Detect which cell encompasses the target text, then output its (x, y) center coordinate. 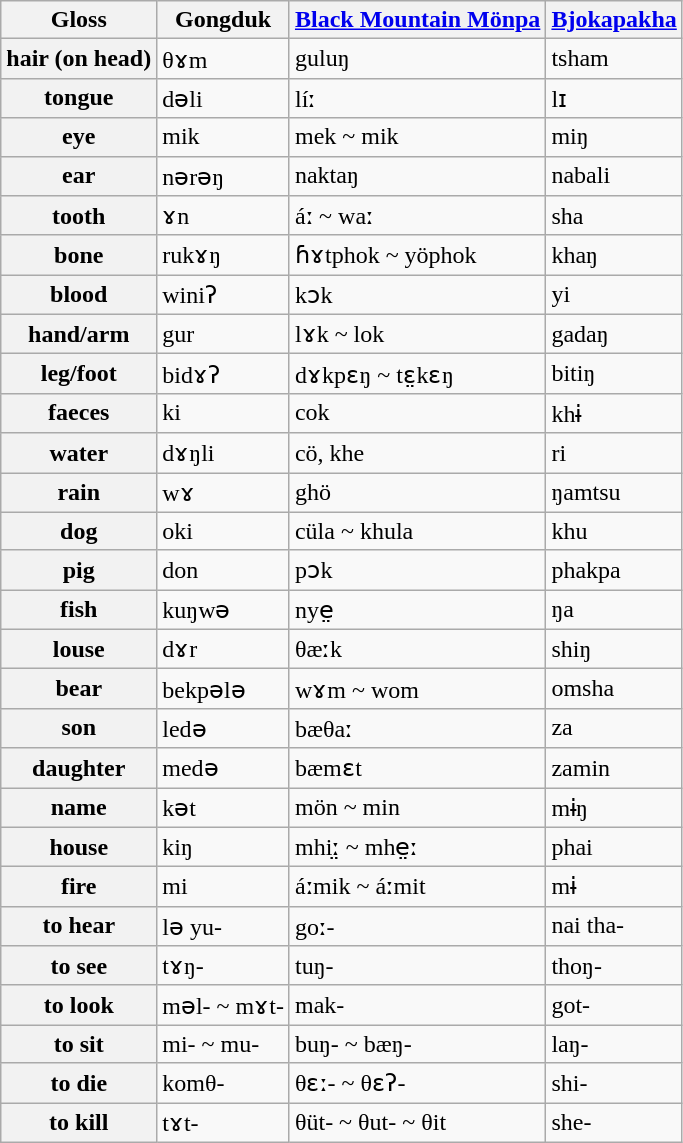
mik (224, 137)
áːmik ~ áːmit (417, 887)
winiʔ (224, 295)
shiŋ (614, 649)
bæθaː (417, 728)
kuŋwə (224, 610)
eye (79, 137)
water (79, 453)
to kill (79, 1122)
ear (79, 176)
khɨ (614, 413)
wɤ (224, 492)
fish (79, 610)
bone (79, 255)
fire (79, 887)
kət (224, 808)
to sit (79, 1044)
rukɤŋ (224, 255)
mi (224, 887)
ledə (224, 728)
she- (614, 1122)
bæmɛt (417, 768)
son (79, 728)
wɤm ~ wom (417, 689)
mhiː̤ ~ mhe̤ː (417, 847)
Black Mountain Mönpa (417, 20)
got- (614, 1005)
kiŋ (224, 847)
pɔk (417, 570)
phai (614, 847)
to die (79, 1083)
ŋa (614, 610)
Bjokapakha (614, 20)
name (79, 808)
bear (79, 689)
phakpa (614, 570)
líː (417, 98)
nai tha- (614, 926)
to look (79, 1005)
nye̤ (417, 610)
house (79, 847)
goː- (417, 926)
Gloss (79, 20)
θɤm (224, 59)
zamin (614, 768)
thoŋ- (614, 966)
laŋ- (614, 1044)
louse (79, 649)
bekpələ (224, 689)
bidɤʔ (224, 374)
miŋ (614, 137)
dɤŋli (224, 453)
blood (79, 295)
nabali (614, 176)
komθ- (224, 1083)
guluŋ (417, 59)
Gongduk (224, 20)
medə (224, 768)
ŋamtsu (614, 492)
mak- (417, 1005)
yi (614, 295)
faeces (79, 413)
tuŋ- (417, 966)
dəli (224, 98)
sha (614, 216)
khaŋ (614, 255)
mek ~ mik (417, 137)
ɤn (224, 216)
dɤkpɛŋ ~ tɛ̤kɛŋ (417, 374)
shi- (614, 1083)
ri (614, 453)
cö, khe (417, 453)
leg/foot (79, 374)
ɦɤtphok ~ yöphok (417, 255)
rain (79, 492)
tɤŋ- (224, 966)
mi- ~ mu- (224, 1044)
gadaŋ (614, 334)
θüt- ~ θut- ~ θit (417, 1122)
θæːk (417, 649)
buŋ- ~ bæŋ- (417, 1044)
mɨ (614, 887)
mɨŋ (614, 808)
lɤk ~ lok (417, 334)
tsham (614, 59)
ki (224, 413)
hand/arm (79, 334)
dog (79, 531)
dɤr (224, 649)
cüla ~ khula (417, 531)
to hear (79, 926)
to see (79, 966)
omsha (614, 689)
tongue (79, 98)
daughter (79, 768)
θɛː- ~ θɛʔ- (417, 1083)
hair (on head) (79, 59)
mön ~ min (417, 808)
áː ~ waː (417, 216)
khu (614, 531)
tooth (79, 216)
lɪ (614, 98)
bitiŋ (614, 374)
nərəŋ (224, 176)
don (224, 570)
gur (224, 334)
kɔk (417, 295)
naktaŋ (417, 176)
ghö (417, 492)
məl- ~ mɤt- (224, 1005)
za (614, 728)
pig (79, 570)
tɤt- (224, 1122)
cok (417, 413)
lə yu- (224, 926)
oki (224, 531)
